Output the [X, Y] coordinate of the center of the cell containing the given text.  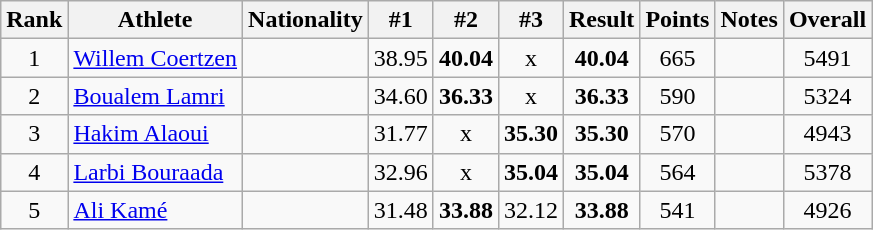
564 [678, 172]
4943 [827, 134]
Rank [34, 20]
Nationality [306, 20]
5 [34, 210]
Overall [827, 20]
Result [601, 20]
34.60 [400, 96]
4926 [827, 210]
665 [678, 58]
#3 [530, 20]
590 [678, 96]
31.48 [400, 210]
5378 [827, 172]
Ali Kamé [156, 210]
31.77 [400, 134]
38.95 [400, 58]
Larbi Bouraada [156, 172]
Points [678, 20]
4 [34, 172]
5491 [827, 58]
#2 [466, 20]
Notes [749, 20]
Athlete [156, 20]
32.96 [400, 172]
Hakim Alaoui [156, 134]
2 [34, 96]
Boualem Lamri [156, 96]
5324 [827, 96]
541 [678, 210]
32.12 [530, 210]
1 [34, 58]
#1 [400, 20]
3 [34, 134]
Willem Coertzen [156, 58]
570 [678, 134]
